Find where the given text appears and provide that cell's center as (X, Y) coordinate. 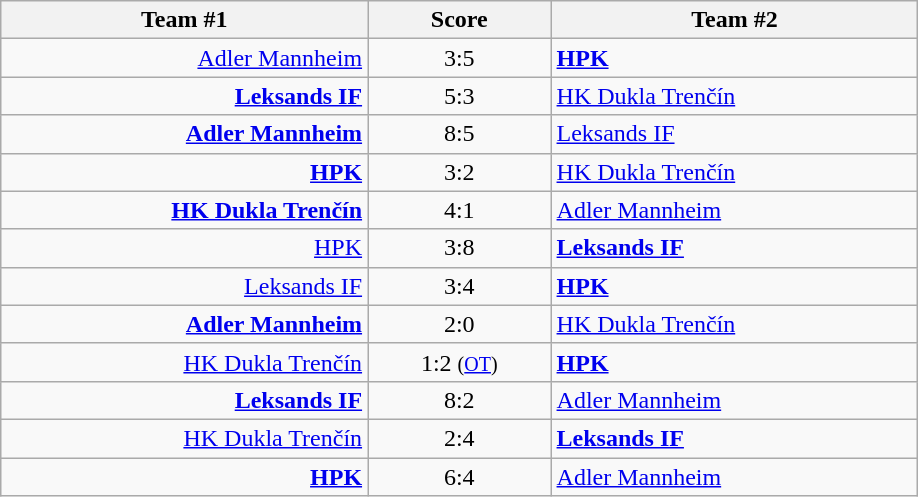
2:4 (460, 438)
Team #1 (184, 20)
Team #2 (734, 20)
3:5 (460, 58)
3:4 (460, 286)
Score (460, 20)
1:2 (OT) (460, 362)
5:3 (460, 96)
2:0 (460, 324)
3:8 (460, 248)
8:5 (460, 134)
3:2 (460, 172)
6:4 (460, 477)
8:2 (460, 400)
4:1 (460, 210)
